Scan for the cell matching the given text and deliver its (X, Y) coordinate at center. 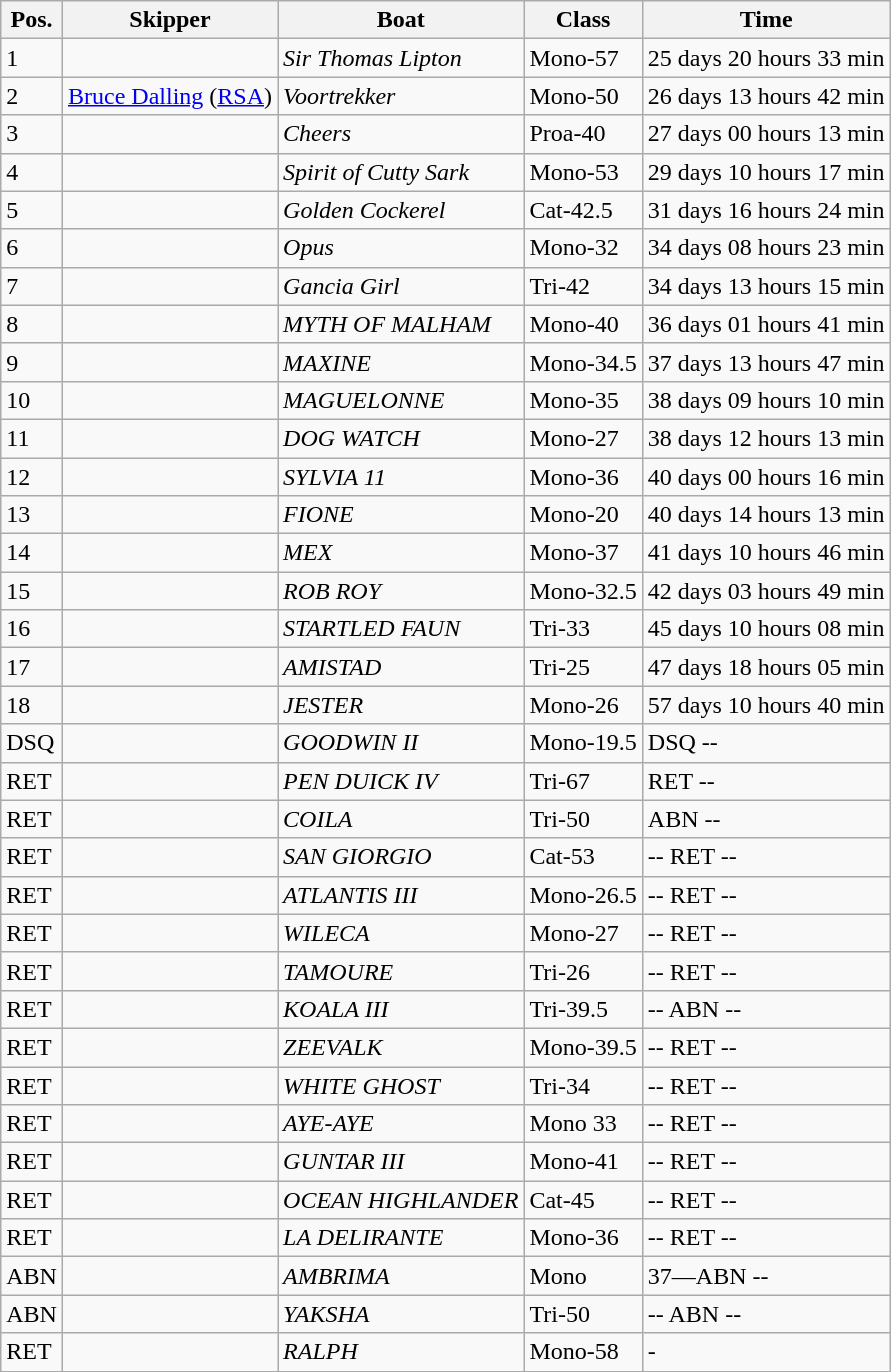
Class (583, 20)
6 (32, 248)
AYE-AYE (401, 1124)
Cat-53 (583, 857)
- (766, 1352)
10 (32, 400)
38 days 12 hours 13 min (766, 438)
Mono-34.5 (583, 362)
Mono-57 (583, 58)
5 (32, 210)
AMISTAD (401, 667)
Tri-26 (583, 971)
ABN -- (766, 819)
WHITE GHOST (401, 1085)
Cheers (401, 134)
LA DELIRANTE (401, 1238)
7 (32, 286)
Mono-32.5 (583, 591)
Opus (401, 248)
Mono-39.5 (583, 1047)
47 days 18 hours 05 min (766, 667)
Tri-25 (583, 667)
Mono-37 (583, 553)
Mono-50 (583, 96)
Mono-58 (583, 1352)
57 days 10 hours 40 min (766, 705)
Mono (583, 1276)
37 days 13 hours 47 min (766, 362)
Tri-39.5 (583, 1009)
Mono-35 (583, 400)
SYLVIA 11 (401, 477)
34 days 13 hours 15 min (766, 286)
Time (766, 20)
Bruce Dalling (RSA) (170, 96)
26 days 13 hours 42 min (766, 96)
Mono-26.5 (583, 895)
27 days 00 hours 13 min (766, 134)
Mono-53 (583, 172)
Mono-40 (583, 324)
37—ABN -- (766, 1276)
25 days 20 hours 33 min (766, 58)
4 (32, 172)
Mono 33 (583, 1124)
Mono-20 (583, 515)
JESTER (401, 705)
13 (32, 515)
38 days 09 hours 10 min (766, 400)
Mono-26 (583, 705)
Tri-42 (583, 286)
34 days 08 hours 23 min (766, 248)
COILA (401, 819)
14 (32, 553)
YAKSHA (401, 1314)
Mono-19.5 (583, 743)
Voortrekker (401, 96)
41 days 10 hours 46 min (766, 553)
8 (32, 324)
Mono-41 (583, 1162)
Golden Cockerel (401, 210)
ATLANTIS III (401, 895)
29 days 10 hours 17 min (766, 172)
36 days 01 hours 41 min (766, 324)
Gancia Girl (401, 286)
DSQ -- (766, 743)
Boat (401, 20)
Tri-34 (583, 1085)
MYTH OF MALHAM (401, 324)
WILECA (401, 933)
31 days 16 hours 24 min (766, 210)
SAN GIORGIO (401, 857)
Tri-67 (583, 781)
17 (32, 667)
3 (32, 134)
Pos. (32, 20)
11 (32, 438)
DOG WATCH (401, 438)
ZEEVALK (401, 1047)
MAGUELONNE (401, 400)
45 days 10 hours 08 min (766, 629)
Proa-40 (583, 134)
MAXINE (401, 362)
RALPH (401, 1352)
RET -- (766, 781)
TAMOURE (401, 971)
Sir Thomas Lipton (401, 58)
12 (32, 477)
Skipper (170, 20)
1 (32, 58)
Mono-32 (583, 248)
OCEAN HIGHLANDER (401, 1200)
9 (32, 362)
40 days 00 hours 16 min (766, 477)
AMBRIMA (401, 1276)
Cat-42.5 (583, 210)
DSQ (32, 743)
42 days 03 hours 49 min (766, 591)
Cat-45 (583, 1200)
FIONE (401, 515)
ROB ROY (401, 591)
Spirit of Cutty Sark (401, 172)
PEN DUICK IV (401, 781)
15 (32, 591)
40 days 14 hours 13 min (766, 515)
18 (32, 705)
MEX (401, 553)
Tri-33 (583, 629)
STARTLED FAUN (401, 629)
2 (32, 96)
KOALA III (401, 1009)
GUNTAR III (401, 1162)
GOODWIN II (401, 743)
16 (32, 629)
